Search for the cell housing the specified text and yield its (X, Y) center coordinate. 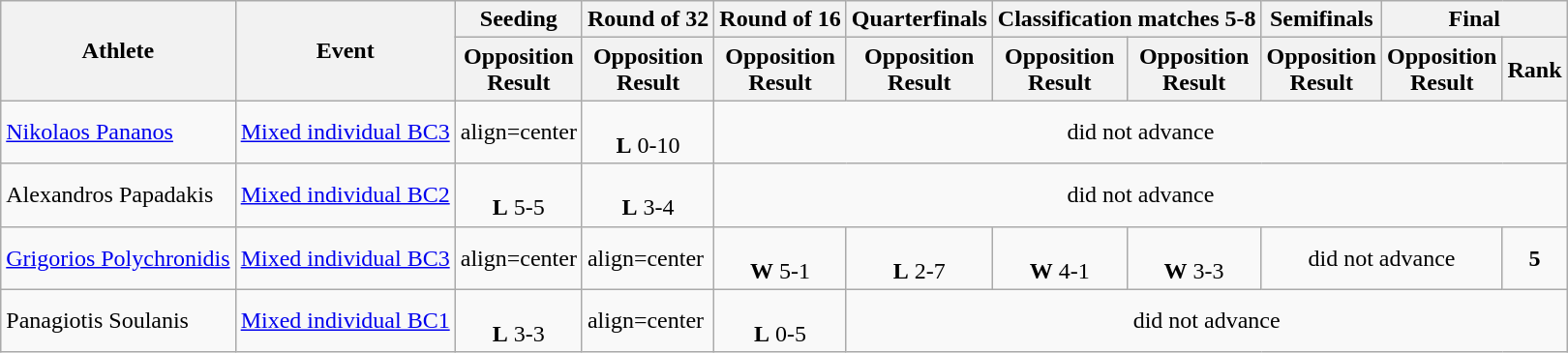
L 3-4 (648, 195)
Alexandros Papadakis (118, 195)
W 3-3 (1194, 257)
L 3-3 (519, 321)
Final (1474, 19)
Athlete (118, 50)
W 5-1 (780, 257)
Seeding (519, 19)
Mixed individual BC1 (345, 321)
Semifinals (1321, 19)
Mixed individual BC2 (345, 195)
Grigorios Polychronidis (118, 257)
L 0-10 (648, 132)
L 5-5 (519, 195)
Quarterfinals (920, 19)
5 (1535, 257)
Rank (1535, 70)
L 0-5 (780, 321)
Nikolaos Pananos (118, 132)
Event (345, 50)
Panagiotis Soulanis (118, 321)
W 4-1 (1059, 257)
L 2-7 (920, 257)
Classification matches 5-8 (1127, 19)
Round of 16 (780, 19)
Round of 32 (648, 19)
